Pinpoint the cell where the given text exists, returning its [x, y] midpoint coordinate. 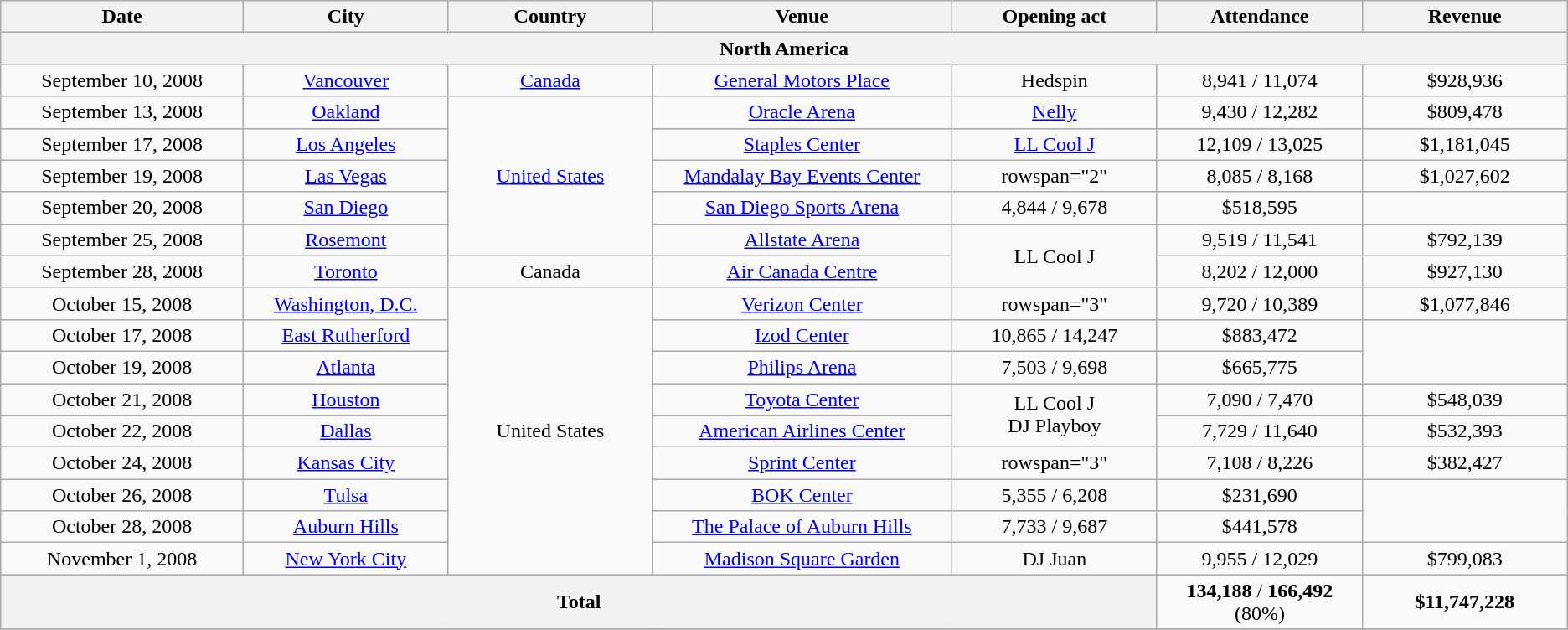
October 24, 2008 [122, 463]
October 17, 2008 [122, 335]
$1,181,045 [1464, 144]
Atlanta [345, 367]
Verizon Center [802, 303]
Total [580, 602]
8,085 / 8,168 [1260, 176]
7,090 / 7,470 [1260, 400]
Las Vegas [345, 176]
October 28, 2008 [122, 527]
Tulsa [345, 495]
rowspan="2" [1054, 176]
Nelly [1054, 112]
Rosemont [345, 240]
$548,039 [1464, 400]
9,430 / 12,282 [1260, 112]
October 21, 2008 [122, 400]
$382,427 [1464, 463]
October 19, 2008 [122, 367]
8,202 / 12,000 [1260, 271]
$799,083 [1464, 559]
$1,077,846 [1464, 303]
North America [784, 49]
$809,478 [1464, 112]
$792,139 [1464, 240]
$532,393 [1464, 431]
Washington, D.C. [345, 303]
9,955 / 12,029 [1260, 559]
$665,775 [1260, 367]
Dallas [345, 431]
San Diego Sports Arena [802, 208]
Los Angeles [345, 144]
Revenue [1464, 17]
Philips Arena [802, 367]
Air Canada Centre [802, 271]
New York City [345, 559]
7,108 / 8,226 [1260, 463]
Country [549, 17]
Sprint Center [802, 463]
$927,130 [1464, 271]
Oracle Arena [802, 112]
San Diego [345, 208]
LL Cool JDJ Playboy [1054, 416]
November 1, 2008 [122, 559]
134,188 / 166,492 (80%) [1260, 602]
Toyota Center [802, 400]
9,519 / 11,541 [1260, 240]
Date [122, 17]
Houston [345, 400]
$231,690 [1260, 495]
Hedspin [1054, 80]
Izod Center [802, 335]
Allstate Arena [802, 240]
7,503 / 9,698 [1054, 367]
Attendance [1260, 17]
Staples Center [802, 144]
Toronto [345, 271]
September 25, 2008 [122, 240]
$883,472 [1260, 335]
Venue [802, 17]
Oakland [345, 112]
Kansas City [345, 463]
September 28, 2008 [122, 271]
10,865 / 14,247 [1054, 335]
Madison Square Garden [802, 559]
BOK Center [802, 495]
East Rutherford [345, 335]
October 22, 2008 [122, 431]
September 17, 2008 [122, 144]
$441,578 [1260, 527]
5,355 / 6,208 [1054, 495]
October 26, 2008 [122, 495]
Mandalay Bay Events Center [802, 176]
7,733 / 9,687 [1054, 527]
September 19, 2008 [122, 176]
General Motors Place [802, 80]
The Palace of Auburn Hills [802, 527]
DJ Juan [1054, 559]
$1,027,602 [1464, 176]
4,844 / 9,678 [1054, 208]
8,941 / 11,074 [1260, 80]
$928,936 [1464, 80]
9,720 / 10,389 [1260, 303]
American Airlines Center [802, 431]
Opening act [1054, 17]
Vancouver [345, 80]
$518,595 [1260, 208]
September 20, 2008 [122, 208]
12,109 / 13,025 [1260, 144]
$11,747,228 [1464, 602]
September 13, 2008 [122, 112]
Auburn Hills [345, 527]
October 15, 2008 [122, 303]
City [345, 17]
September 10, 2008 [122, 80]
7,729 / 11,640 [1260, 431]
